Identify which cell holds the provided text, then report its (X, Y) central coordinate. 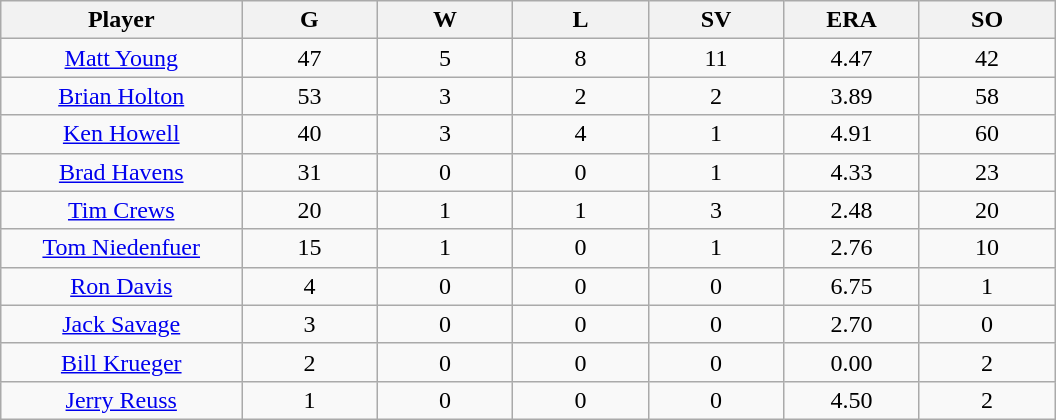
2.76 (852, 248)
Jerry Reuss (122, 400)
0.00 (852, 362)
Brad Havens (122, 172)
60 (987, 134)
ERA (852, 20)
31 (310, 172)
SV (716, 20)
L (581, 20)
Jack Savage (122, 324)
47 (310, 58)
Tom Niedenfuer (122, 248)
23 (987, 172)
11 (716, 58)
10 (987, 248)
42 (987, 58)
3.89 (852, 96)
Player (122, 20)
40 (310, 134)
G (310, 20)
Ken Howell (122, 134)
Ron Davis (122, 286)
58 (987, 96)
4.91 (852, 134)
Tim Crews (122, 210)
4.47 (852, 58)
W (445, 20)
Brian Holton (122, 96)
Bill Krueger (122, 362)
4.50 (852, 400)
5 (445, 58)
2.70 (852, 324)
8 (581, 58)
Matt Young (122, 58)
SO (987, 20)
6.75 (852, 286)
4.33 (852, 172)
53 (310, 96)
2.48 (852, 210)
15 (310, 248)
